Return the [x, y] coordinate for the center point of the cell that contains the specified text.  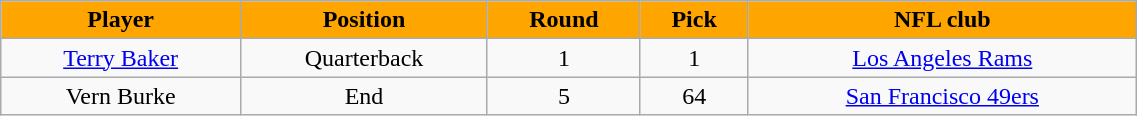
Player [121, 20]
End [364, 96]
Round [564, 20]
Quarterback [364, 58]
Terry Baker [121, 58]
NFL club [942, 20]
64 [694, 96]
Los Angeles Rams [942, 58]
Vern Burke [121, 96]
Position [364, 20]
San Francisco 49ers [942, 96]
Pick [694, 20]
5 [564, 96]
